Find where the given text appears and provide that cell's center as [X, Y] coordinate. 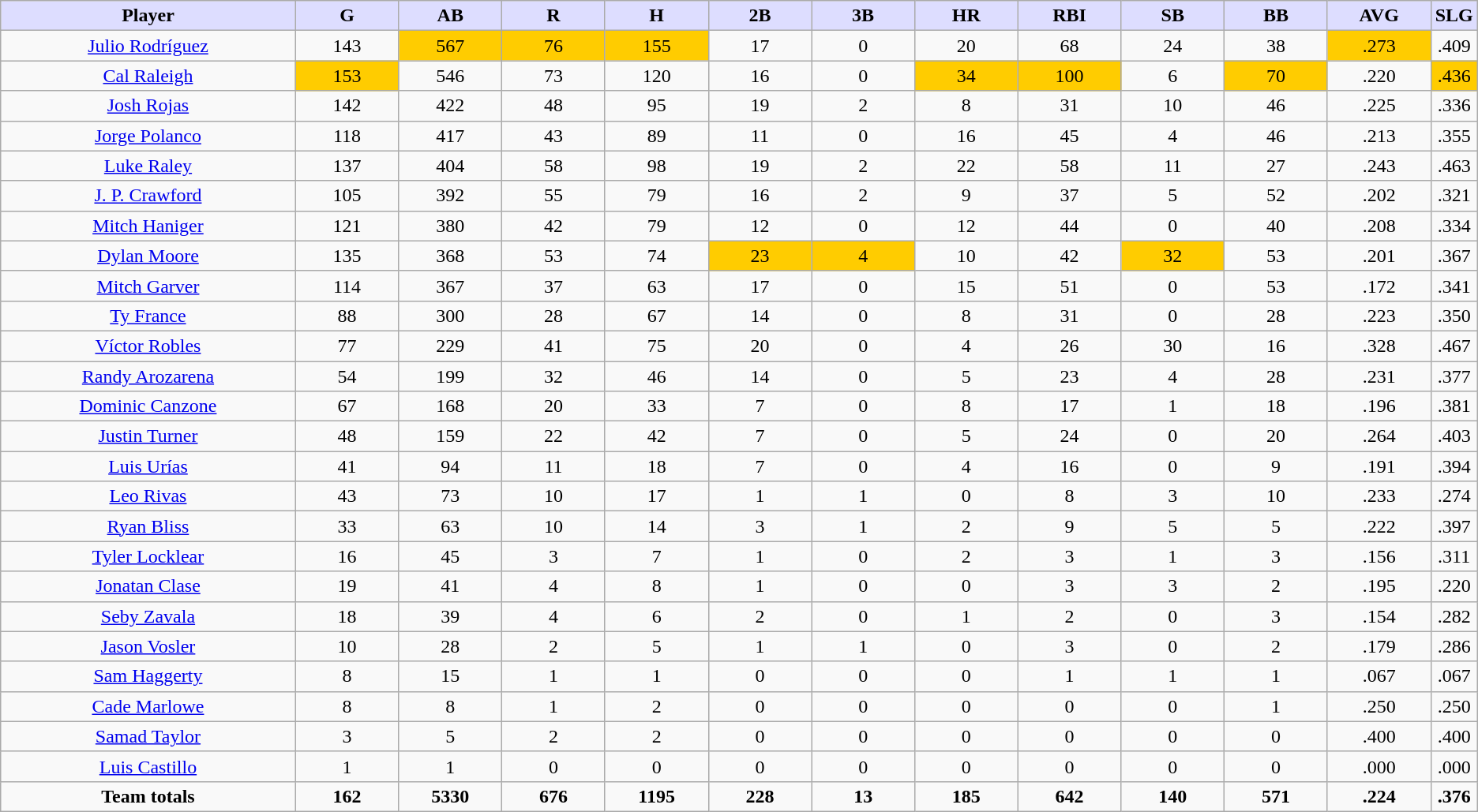
Leo Rivas [148, 496]
Seby Zavala [148, 616]
.311 [1454, 556]
.355 [1454, 136]
.196 [1379, 406]
.341 [1454, 286]
52 [1276, 196]
.436 [1454, 76]
.222 [1379, 526]
.264 [1379, 436]
.208 [1379, 226]
380 [450, 226]
.274 [1454, 496]
Dylan Moore [148, 256]
Sam Haggerty [148, 676]
.191 [1379, 466]
Dominic Canzone [148, 406]
1195 [657, 796]
.156 [1379, 556]
367 [450, 286]
.409 [1454, 46]
.195 [1379, 586]
77 [347, 346]
.394 [1454, 466]
Luke Raley [148, 166]
199 [450, 376]
676 [554, 796]
114 [347, 286]
162 [347, 796]
120 [657, 76]
Team totals [148, 796]
98 [657, 166]
89 [657, 136]
417 [450, 136]
.202 [1379, 196]
.334 [1454, 226]
Jonatan Clase [148, 586]
.376 [1454, 796]
118 [347, 136]
.286 [1454, 646]
121 [347, 226]
BB [1276, 16]
.213 [1379, 136]
392 [450, 196]
RBI [1069, 16]
5330 [450, 796]
100 [1069, 76]
AB [450, 16]
Justin Turner [148, 436]
422 [450, 106]
55 [554, 196]
Cade Marlowe [148, 706]
Cal Raleigh [148, 76]
.282 [1454, 616]
Jorge Polanco [148, 136]
54 [347, 376]
Julio Rodríguez [148, 46]
228 [760, 796]
Mitch Garver [148, 286]
75 [657, 346]
3B [864, 16]
571 [1276, 796]
.172 [1379, 286]
137 [347, 166]
SB [1173, 16]
.233 [1379, 496]
.273 [1379, 46]
Víctor Robles [148, 346]
.243 [1379, 166]
AVG [1379, 16]
34 [966, 76]
.179 [1379, 646]
13 [864, 796]
Mitch Haniger [148, 226]
Ryan Bliss [148, 526]
168 [450, 406]
Randy Arozarena [148, 376]
.377 [1454, 376]
.403 [1454, 436]
567 [450, 46]
368 [450, 256]
.350 [1454, 316]
SLG [1454, 16]
642 [1069, 796]
140 [1173, 796]
Ty France [148, 316]
Jason Vosler [148, 646]
.321 [1454, 196]
Luis Castillo [148, 766]
.336 [1454, 106]
.397 [1454, 526]
546 [450, 76]
105 [347, 196]
404 [450, 166]
.367 [1454, 256]
94 [450, 466]
G [347, 16]
74 [657, 256]
70 [1276, 76]
300 [450, 316]
30 [1173, 346]
.201 [1379, 256]
88 [347, 316]
155 [657, 46]
Tyler Locklear [148, 556]
153 [347, 76]
.225 [1379, 106]
26 [1069, 346]
76 [554, 46]
.381 [1454, 406]
68 [1069, 46]
.154 [1379, 616]
Josh Rojas [148, 106]
229 [450, 346]
Samad Taylor [148, 736]
.223 [1379, 316]
40 [1276, 226]
51 [1069, 286]
142 [347, 106]
185 [966, 796]
38 [1276, 46]
159 [450, 436]
.224 [1379, 796]
2B [760, 16]
27 [1276, 166]
.231 [1379, 376]
135 [347, 256]
Player [148, 16]
39 [450, 616]
.467 [1454, 346]
J. P. Crawford [148, 196]
.328 [1379, 346]
H [657, 16]
Luis Urías [148, 466]
44 [1069, 226]
95 [657, 106]
R [554, 16]
.463 [1454, 166]
143 [347, 46]
HR [966, 16]
